Return [x, y] of the center of cell containing provided text 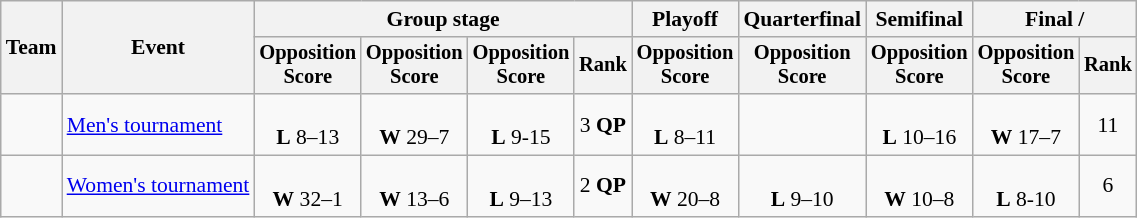
W 10–8 [920, 186]
L 9-15 [522, 124]
W 32–1 [308, 186]
Men's tournament [158, 124]
2 QP [603, 186]
Team [32, 48]
L 10–16 [920, 124]
L 8–13 [308, 124]
L 8-10 [1026, 186]
6 [1108, 186]
Final / [1055, 19]
L 9–13 [522, 186]
W 13–6 [414, 186]
L 9–10 [802, 186]
Semifinal [920, 19]
W 29–7 [414, 124]
Playoff [686, 19]
W 17–7 [1026, 124]
Group stage [442, 19]
11 [1108, 124]
L 8–11 [686, 124]
Event [158, 48]
W 20–8 [686, 186]
Women's tournament [158, 186]
Quarterfinal [802, 19]
3 QP [603, 124]
